Find where the given text appears and provide that cell's center as [x, y] coordinate. 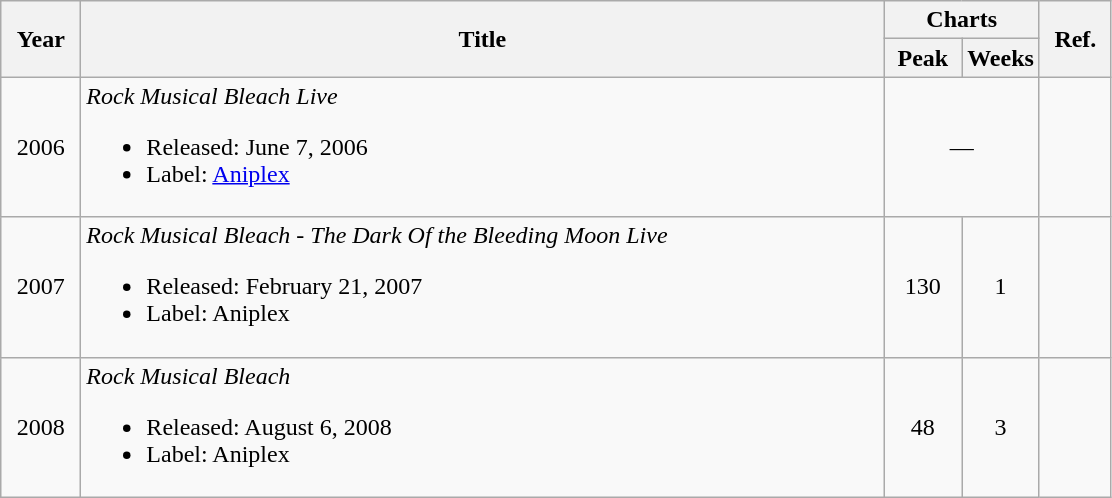
2008 [41, 427]
Rock Musical Bleach - The Dark Of the Bleeding Moon LiveReleased: February 21, 2007Label: Aniplex [482, 287]
130 [923, 287]
Ref. [1075, 39]
Title [482, 39]
— [962, 147]
Rock Musical BleachReleased: August 6, 2008Label: Aniplex [482, 427]
Weeks [1001, 58]
Charts [962, 20]
Peak [923, 58]
1 [1001, 287]
Year [41, 39]
2007 [41, 287]
3 [1001, 427]
48 [923, 427]
Rock Musical Bleach LiveReleased: June 7, 2006Label: Aniplex [482, 147]
2006 [41, 147]
